For the text-containing cell, return its midpoint in [x, y] coordinate format. 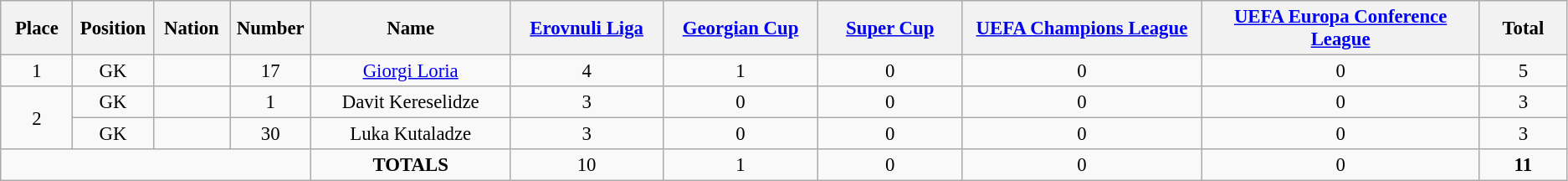
UEFA Champions League [1082, 28]
Nation [191, 28]
Luka Kutaladze [411, 134]
30 [271, 134]
Number [271, 28]
11 [1523, 165]
5 [1523, 71]
Davit Kereselidze [411, 102]
Position [113, 28]
TOTALS [411, 165]
2 [37, 117]
17 [271, 71]
Name [411, 28]
Place [37, 28]
Georgian Cup [741, 28]
Erovnuli Liga [587, 28]
Super Cup [890, 28]
4 [587, 71]
Total [1523, 28]
Giorgi Loria [411, 71]
10 [587, 165]
UEFA Europa Conference League [1340, 28]
